Output the [X, Y] coordinate of the center of the cell containing the given text.  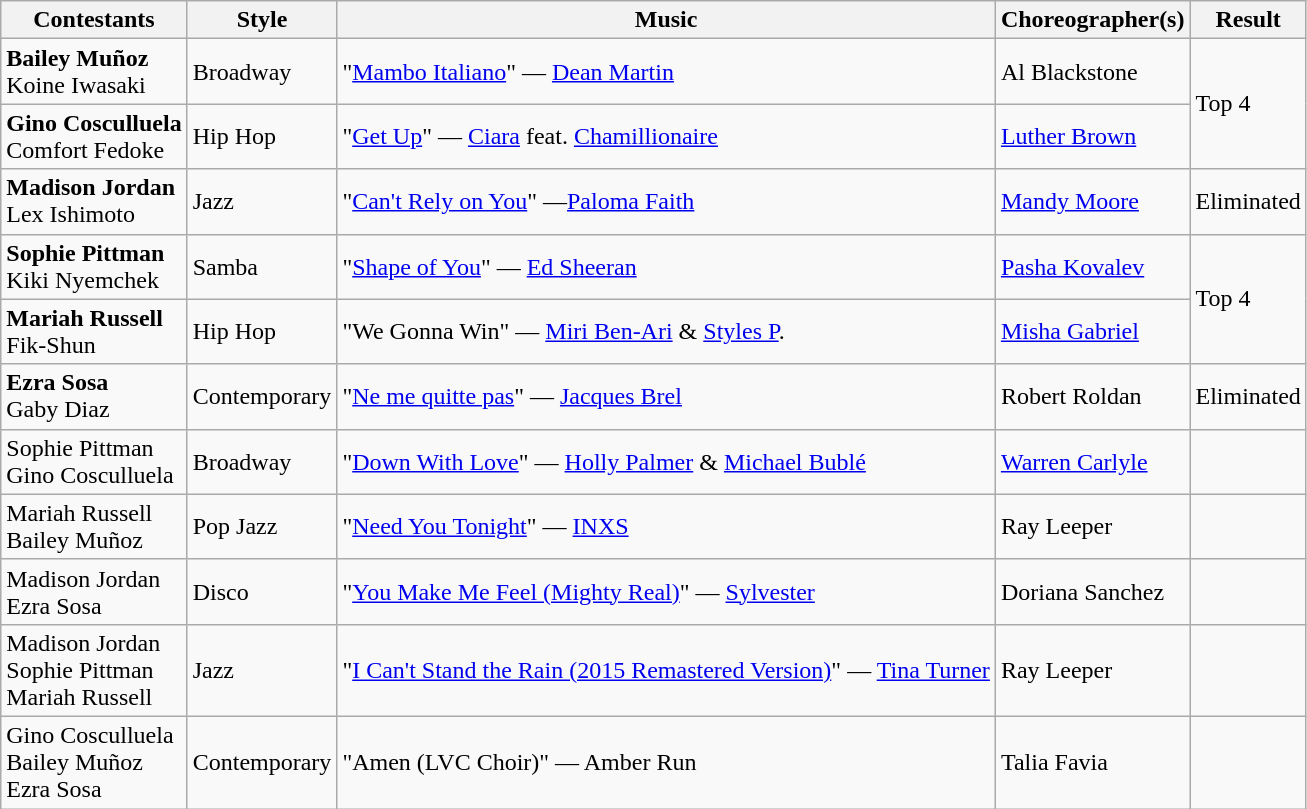
Mariah RussellBailey Muñoz [94, 526]
Luther Brown [1092, 136]
Misha Gabriel [1092, 332]
Doriana Sanchez [1092, 592]
Mariah RussellFik-Shun [94, 332]
Bailey MuñozKoine Iwasaki [94, 72]
Ezra SosaGaby Diaz [94, 396]
Contestants [94, 20]
"Ne me quitte pas" — Jacques Brel [666, 396]
"Amen (LVC Choir)" — Amber Run [666, 762]
Sophie PittmanGino Cosculluela [94, 462]
"Get Up" — Ciara feat. Chamillionaire [666, 136]
Madison JordanLex Ishimoto [94, 202]
Music [666, 20]
Choreographer(s) [1092, 20]
Madison JordanEzra Sosa [94, 592]
Result [1248, 20]
"You Make Me Feel (Mighty Real)" — Sylvester [666, 592]
Pasha Kovalev [1092, 266]
Madison JordanSophie PittmanMariah Russell [94, 670]
Pop Jazz [262, 526]
Sophie PittmanKiki Nyemchek [94, 266]
Robert Roldan [1092, 396]
Mandy Moore [1092, 202]
"We Gonna Win" — Miri Ben-Ari & Styles P. [666, 332]
Samba [262, 266]
Talia Favia [1092, 762]
Warren Carlyle [1092, 462]
Gino CosculluelaComfort Fedoke [94, 136]
Disco [262, 592]
"Down With Love" — Holly Palmer & Michael Bublé [666, 462]
Al Blackstone [1092, 72]
"I Can't Stand the Rain (2015 Remastered Version)" — Tina Turner [666, 670]
"Shape of You" — Ed Sheeran [666, 266]
"Can't Rely on You" —Paloma Faith [666, 202]
"Need You Tonight" — INXS [666, 526]
Style [262, 20]
Gino CosculluelaBailey MuñozEzra Sosa [94, 762]
"Mambo Italiano" — Dean Martin [666, 72]
